Search for the cell housing the specified text and yield its (X, Y) center coordinate. 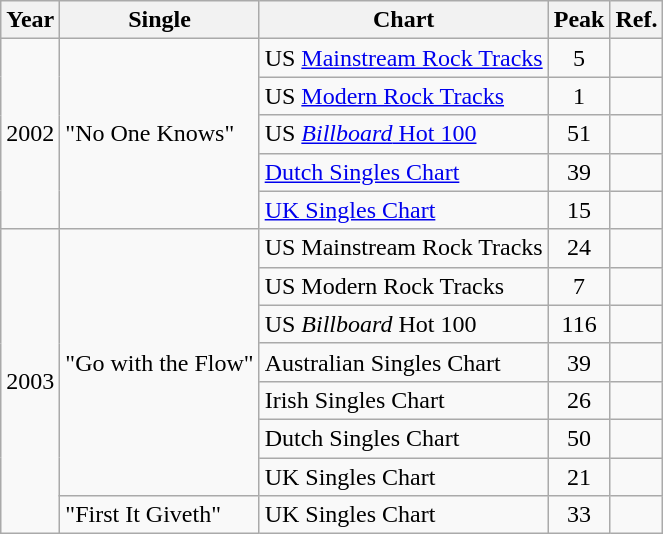
7 (579, 286)
"Go with the Flow" (160, 362)
116 (579, 324)
26 (579, 400)
Ref. (636, 20)
15 (579, 210)
"First It Giveth" (160, 515)
5 (579, 58)
50 (579, 438)
21 (579, 477)
Single (160, 20)
Australian Singles Chart (404, 362)
Chart (404, 20)
Irish Singles Chart (404, 400)
2002 (30, 134)
24 (579, 248)
"No One Knows" (160, 134)
33 (579, 515)
Year (30, 20)
51 (579, 134)
Peak (579, 20)
2003 (30, 381)
1 (579, 96)
